Detect which cell encompasses the target text, then output its (x, y) center coordinate. 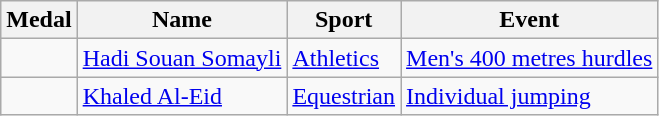
Hadi Souan Somayli (182, 58)
Individual jumping (530, 96)
Event (530, 20)
Athletics (344, 58)
Men's 400 metres hurdles (530, 58)
Medal (39, 20)
Name (182, 20)
Sport (344, 20)
Equestrian (344, 96)
Khaled Al-Eid (182, 96)
